Search for the cell housing the specified text and yield its [x, y] center coordinate. 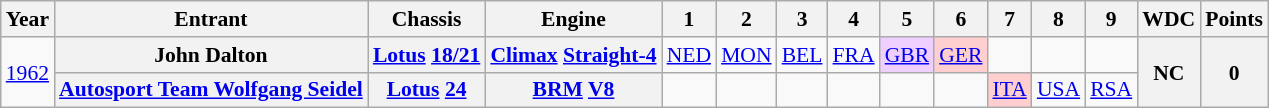
5 [908, 19]
MON [746, 55]
FRA [854, 55]
USA [1058, 90]
9 [1111, 19]
ITA [1009, 90]
Lotus 18/21 [427, 55]
NED [689, 55]
Climax Straight-4 [573, 55]
3 [802, 19]
Year [28, 19]
GER [960, 55]
Entrant [211, 19]
GBR [908, 55]
Autosport Team Wolfgang Seidel [211, 90]
WDC [1168, 19]
Chassis [427, 19]
6 [960, 19]
Points [1234, 19]
Lotus 24 [427, 90]
1962 [28, 72]
BRM V8 [573, 90]
4 [854, 19]
7 [1009, 19]
RSA [1111, 90]
Engine [573, 19]
0 [1234, 72]
1 [689, 19]
BEL [802, 55]
8 [1058, 19]
John Dalton [211, 55]
2 [746, 19]
NC [1168, 72]
